Capture the cell that displays the provided text and extract its (x, y) central coordinate. 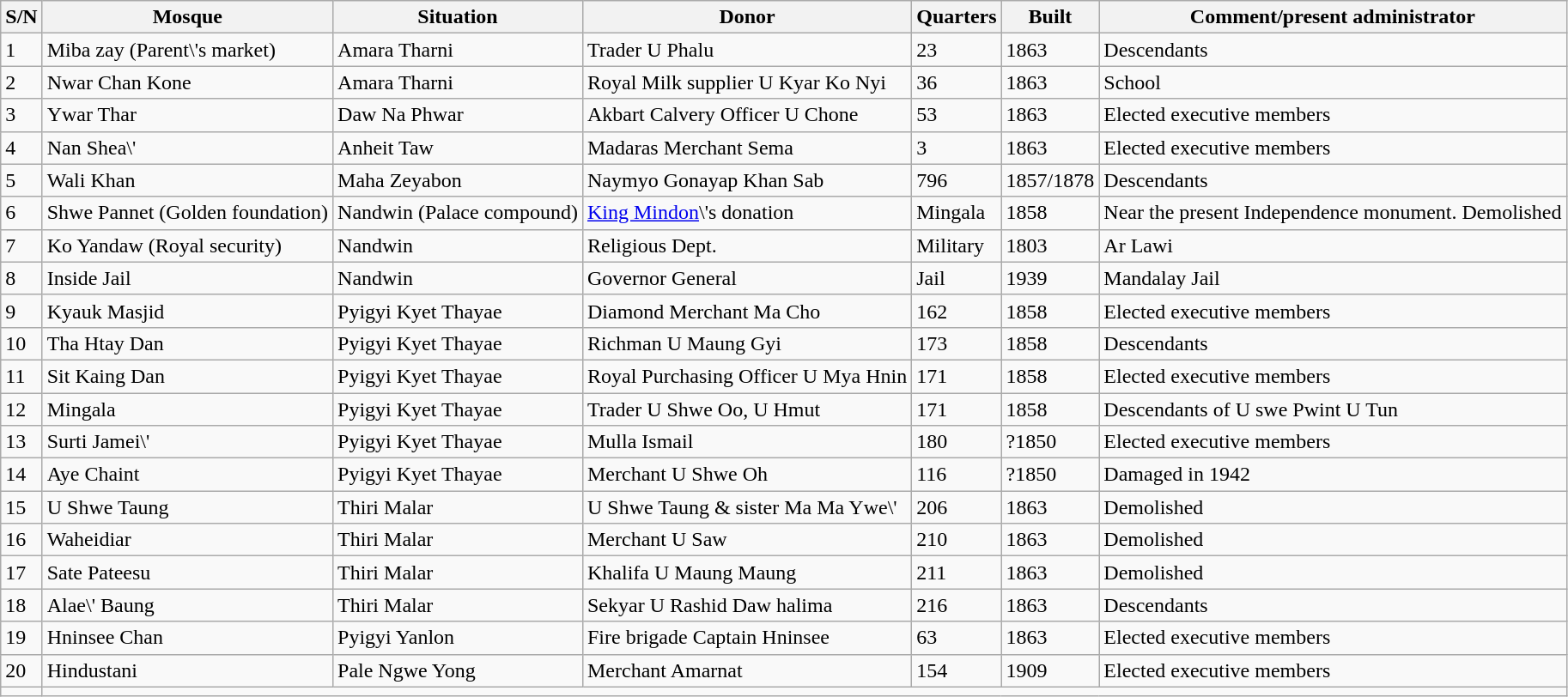
Ar Lawi (1333, 245)
Damaged in 1942 (1333, 475)
5 (21, 180)
Mosque (187, 17)
162 (957, 311)
Nandwin (Palace compound) (459, 213)
Maha Zeyabon (459, 180)
8 (21, 278)
Nan Shea\' (187, 148)
1803 (1050, 245)
10 (21, 343)
Hindustani (187, 670)
Kyauk Masjid (187, 311)
7 (21, 245)
18 (21, 605)
Mandalay Jail (1333, 278)
Near the present Independence monument. Demolished (1333, 213)
4 (21, 148)
Military (957, 245)
53 (957, 115)
Waheidiar (187, 540)
Hninsee Chan (187, 638)
Built (1050, 17)
Shwe Pannet (Golden foundation) (187, 213)
U Shwe Taung & sister Ma Ma Ywe\' (747, 507)
Jail (957, 278)
Sit Kaing Dan (187, 376)
Daw Na Phwar (459, 115)
63 (957, 638)
20 (21, 670)
9 (21, 311)
Merchant Amarnat (747, 670)
Fire brigade Captain Hninsee (747, 638)
36 (957, 82)
School (1333, 82)
2 (21, 82)
180 (957, 442)
Trader U Phalu (747, 50)
S/N (21, 17)
Surti Jamei\' (187, 442)
11 (21, 376)
Alae\' Baung (187, 605)
Merchant U Shwe Oh (747, 475)
Anheit Taw (459, 148)
Inside Jail (187, 278)
16 (21, 540)
6 (21, 213)
Pyigyi Yanlon (459, 638)
Descendants of U swe Pwint U Tun (1333, 409)
206 (957, 507)
211 (957, 573)
13 (21, 442)
U Shwe Taung (187, 507)
19 (21, 638)
Aye Chaint (187, 475)
Akbart Calvery Officer U Chone (747, 115)
Sekyar U Rashid Daw halima (747, 605)
12 (21, 409)
14 (21, 475)
Royal Milk supplier U Kyar Ko Nyi (747, 82)
Diamond Merchant Ma Cho (747, 311)
Sate Pateesu (187, 573)
Pale Ngwe Yong (459, 670)
Naymyo Gonayap Khan Sab (747, 180)
796 (957, 180)
173 (957, 343)
Religious Dept. (747, 245)
Quarters (957, 17)
Khalifa U Maung Maung (747, 573)
King Mindon\'s donation (747, 213)
Nwar Chan Kone (187, 82)
1939 (1050, 278)
1 (21, 50)
Richman U Maung Gyi (747, 343)
Merchant U Saw (747, 540)
23 (957, 50)
1857/1878 (1050, 180)
154 (957, 670)
1909 (1050, 670)
Ywar Thar (187, 115)
Tha Htay Dan (187, 343)
216 (957, 605)
Wali Khan (187, 180)
Madaras Merchant Sema (747, 148)
Governor General (747, 278)
116 (957, 475)
Trader U Shwe Oo, U Hmut (747, 409)
15 (21, 507)
Donor (747, 17)
Situation (459, 17)
Mulla Ismail (747, 442)
Miba zay (Parent\'s market) (187, 50)
17 (21, 573)
210 (957, 540)
Comment/present administrator (1333, 17)
Ko Yandaw (Royal security) (187, 245)
Royal Purchasing Officer U Mya Hnin (747, 376)
